Identify which cell holds the provided text, then report its (X, Y) central coordinate. 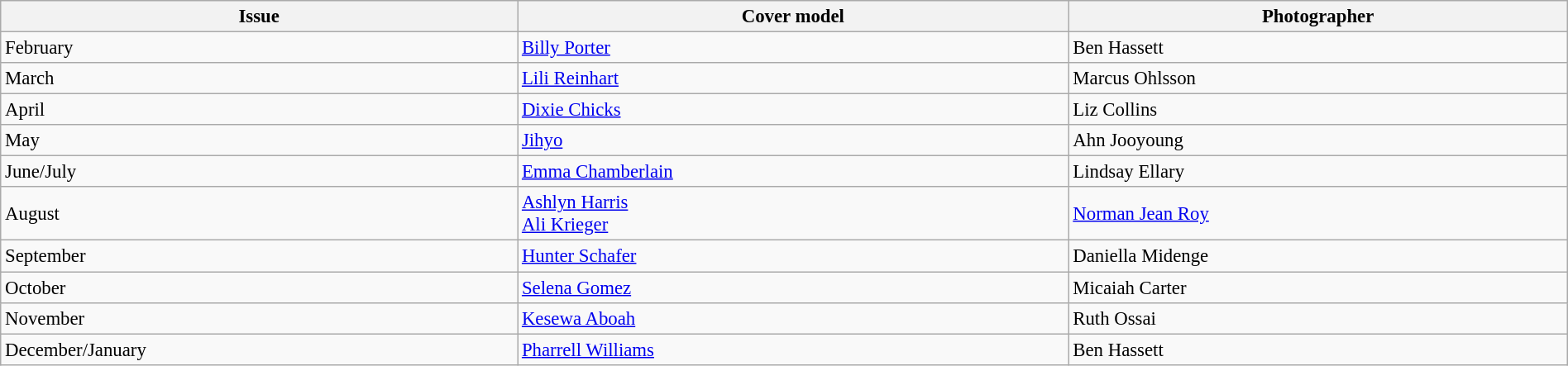
Hunter Schafer (793, 256)
March (260, 78)
Photographer (1318, 17)
Pharrell Williams (793, 349)
December/January (260, 349)
Lindsay Ellary (1318, 172)
Lili Reinhart (793, 78)
May (260, 140)
Norman Jean Roy (1318, 213)
April (260, 110)
August (260, 213)
Liz Collins (1318, 110)
February (260, 48)
Cover model (793, 17)
Daniella Midenge (1318, 256)
Selena Gomez (793, 288)
Ruth Ossai (1318, 318)
Billy Porter (793, 48)
Micaiah Carter (1318, 288)
Emma Chamberlain (793, 172)
June/July (260, 172)
October (260, 288)
Ashlyn HarrisAli Krieger (793, 213)
Jihyo (793, 140)
Marcus Ohlsson (1318, 78)
November (260, 318)
Ahn Jooyoung (1318, 140)
Kesewa Aboah (793, 318)
Dixie Chicks (793, 110)
September (260, 256)
Issue (260, 17)
